From the cell containing the given text, extract its center point as [X, Y] coordinate. 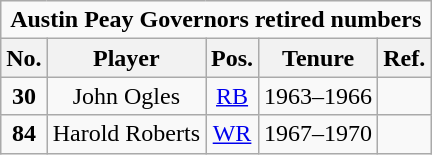
Ref. [404, 58]
84 [24, 134]
1967–1970 [318, 134]
30 [24, 96]
Tenure [318, 58]
Player [126, 58]
WR [232, 134]
Harold Roberts [126, 134]
1963–1966 [318, 96]
John Ogles [126, 96]
RB [232, 96]
No. [24, 58]
Pos. [232, 58]
Austin Peay Governors retired numbers [216, 20]
